Pinpoint the cell where the given text exists, returning its [X, Y] midpoint coordinate. 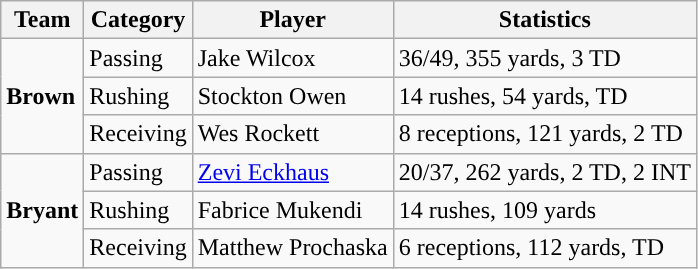
Wes Rockett [292, 134]
Bryant [42, 210]
Player [292, 20]
14 rushes, 109 yards [544, 210]
Brown [42, 96]
Statistics [544, 20]
14 rushes, 54 yards, TD [544, 96]
Fabrice Mukendi [292, 210]
20/37, 262 yards, 2 TD, 2 INT [544, 172]
Matthew Prochaska [292, 248]
Zevi Eckhaus [292, 172]
Stockton Owen [292, 96]
Team [42, 20]
8 receptions, 121 yards, 2 TD [544, 134]
36/49, 355 yards, 3 TD [544, 58]
6 receptions, 112 yards, TD [544, 248]
Jake Wilcox [292, 58]
Category [138, 20]
